From the cell containing the given text, extract its center point as (X, Y) coordinate. 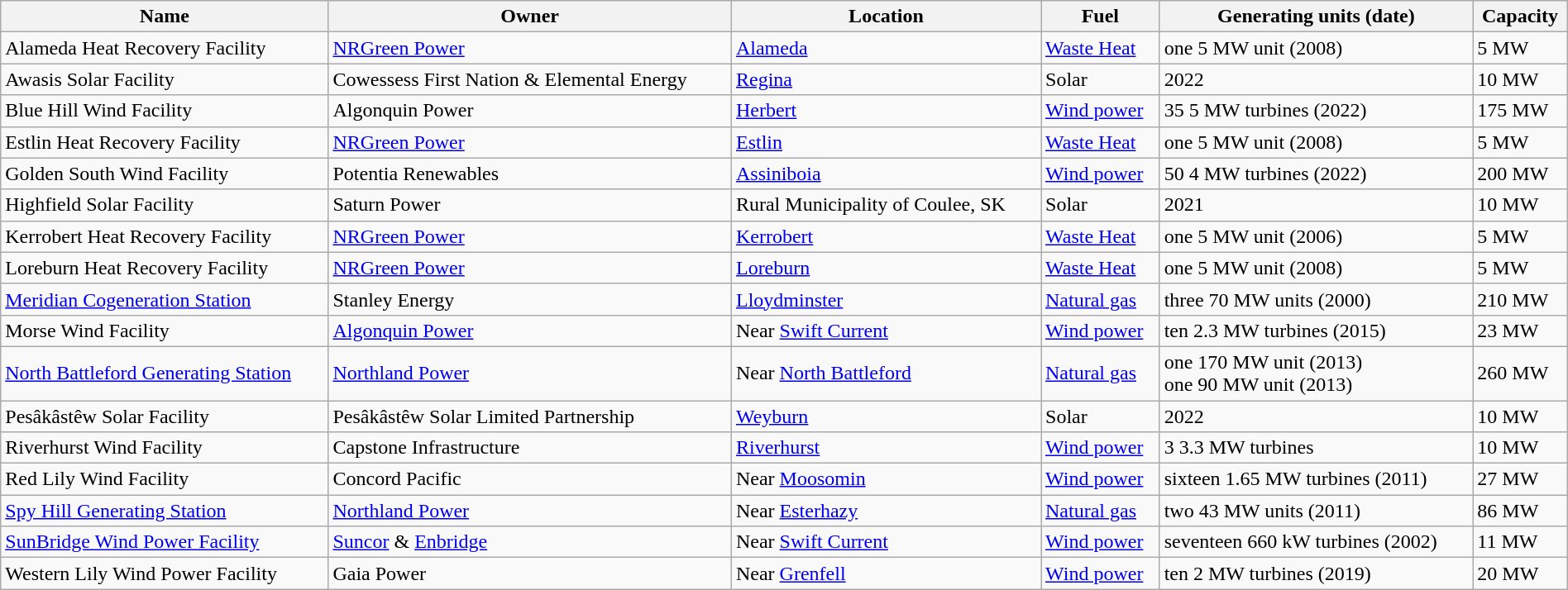
Suncor & Enbridge (530, 542)
one 5 MW unit (2006) (1317, 236)
260 MW (1520, 374)
Kerrobert (886, 236)
2021 (1317, 205)
Weyburn (886, 416)
Generating units (date) (1317, 17)
ten 2 MW turbines (2019) (1317, 573)
23 MW (1520, 331)
sixteen 1.65 MW turbines (2011) (1317, 479)
Near Esterhazy (886, 511)
Concord Pacific (530, 479)
Capacity (1520, 17)
20 MW (1520, 573)
three 70 MW units (2000) (1317, 299)
27 MW (1520, 479)
Cowessess First Nation & Elemental Energy (530, 79)
11 MW (1520, 542)
Alameda (886, 48)
Near Grenfell (886, 573)
175 MW (1520, 111)
Pesâkâstêw Solar Facility (165, 416)
Rural Municipality of Coulee, SK (886, 205)
SunBridge Wind Power Facility (165, 542)
Estlin Heat Recovery Facility (165, 142)
Alameda Heat Recovery Facility (165, 48)
35 5 MW turbines (2022) (1317, 111)
Capstone Infrastructure (530, 448)
two 43 MW units (2011) (1317, 511)
seventeen 660 kW turbines (2002) (1317, 542)
Near Moosomin (886, 479)
Meridian Cogeneration Station (165, 299)
Spy Hill Generating Station (165, 511)
200 MW (1520, 174)
Gaia Power (530, 573)
Riverhurst Wind Facility (165, 448)
Loreburn (886, 268)
86 MW (1520, 511)
Near North Battleford (886, 374)
Stanley Energy (530, 299)
Saturn Power (530, 205)
one 170 MW unit (2013)one 90 MW unit (2013) (1317, 374)
50 4 MW turbines (2022) (1317, 174)
Herbert (886, 111)
Potentia Renewables (530, 174)
Red Lily Wind Facility (165, 479)
Awasis Solar Facility (165, 79)
Regina (886, 79)
Lloydminster (886, 299)
Western Lily Wind Power Facility (165, 573)
Owner (530, 17)
North Battleford Generating Station (165, 374)
Location (886, 17)
Golden South Wind Facility (165, 174)
Name (165, 17)
Pesâkâstêw Solar Limited Partnership (530, 416)
Loreburn Heat Recovery Facility (165, 268)
Morse Wind Facility (165, 331)
Fuel (1100, 17)
ten 2.3 MW turbines (2015) (1317, 331)
Highfield Solar Facility (165, 205)
Estlin (886, 142)
Kerrobert Heat Recovery Facility (165, 236)
210 MW (1520, 299)
3 3.3 MW turbines (1317, 448)
Assiniboia (886, 174)
Riverhurst (886, 448)
Blue Hill Wind Facility (165, 111)
